Determine the [X, Y] coordinate at the center of the cell enclosing the given text.  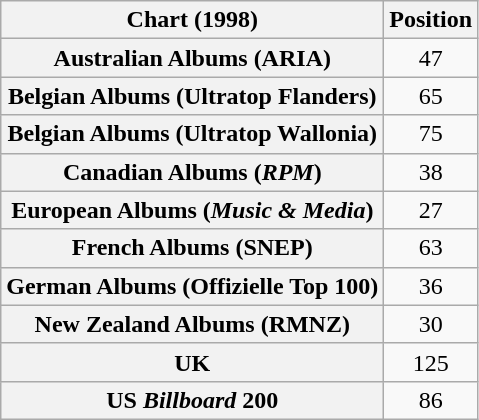
Belgian Albums (Ultratop Wallonia) [192, 134]
Belgian Albums (Ultratop Flanders) [192, 96]
38 [431, 172]
US Billboard 200 [192, 400]
European Albums (Music & Media) [192, 210]
Canadian Albums (RPM) [192, 172]
French Albums (SNEP) [192, 248]
47 [431, 58]
30 [431, 324]
65 [431, 96]
New Zealand Albums (RMNZ) [192, 324]
63 [431, 248]
Chart (1998) [192, 20]
125 [431, 362]
Australian Albums (ARIA) [192, 58]
Position [431, 20]
German Albums (Offizielle Top 100) [192, 286]
86 [431, 400]
36 [431, 286]
UK [192, 362]
75 [431, 134]
27 [431, 210]
